Detect which cell encompasses the target text, then output its [x, y] center coordinate. 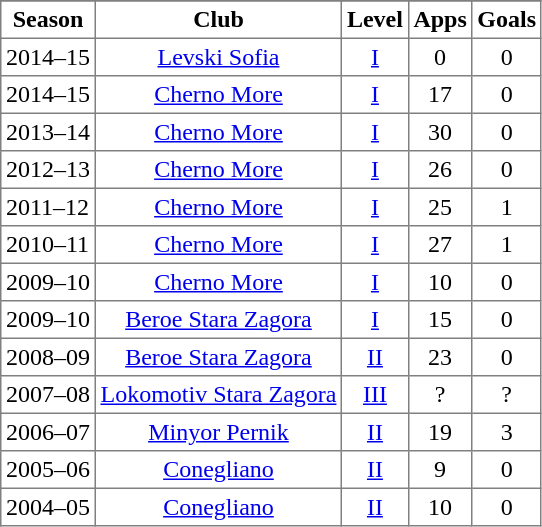
2008–09 [48, 357]
26 [440, 170]
2006–07 [48, 432]
Goals [506, 20]
Level [375, 20]
Apps [440, 20]
2007–08 [48, 395]
Club [218, 20]
Season [48, 20]
2013–14 [48, 132]
23 [440, 357]
Levski Sofia [218, 57]
2011–12 [48, 207]
3 [506, 432]
27 [440, 245]
30 [440, 132]
25 [440, 207]
19 [440, 432]
15 [440, 320]
Minyor Pernik [218, 432]
2004–05 [48, 507]
III [375, 395]
2005–06 [48, 470]
2010–11 [48, 245]
2012–13 [48, 170]
17 [440, 95]
9 [440, 470]
Lokomotiv Stara Zagora [218, 395]
